Find where the given text appears and provide that cell's center as (X, Y) coordinate. 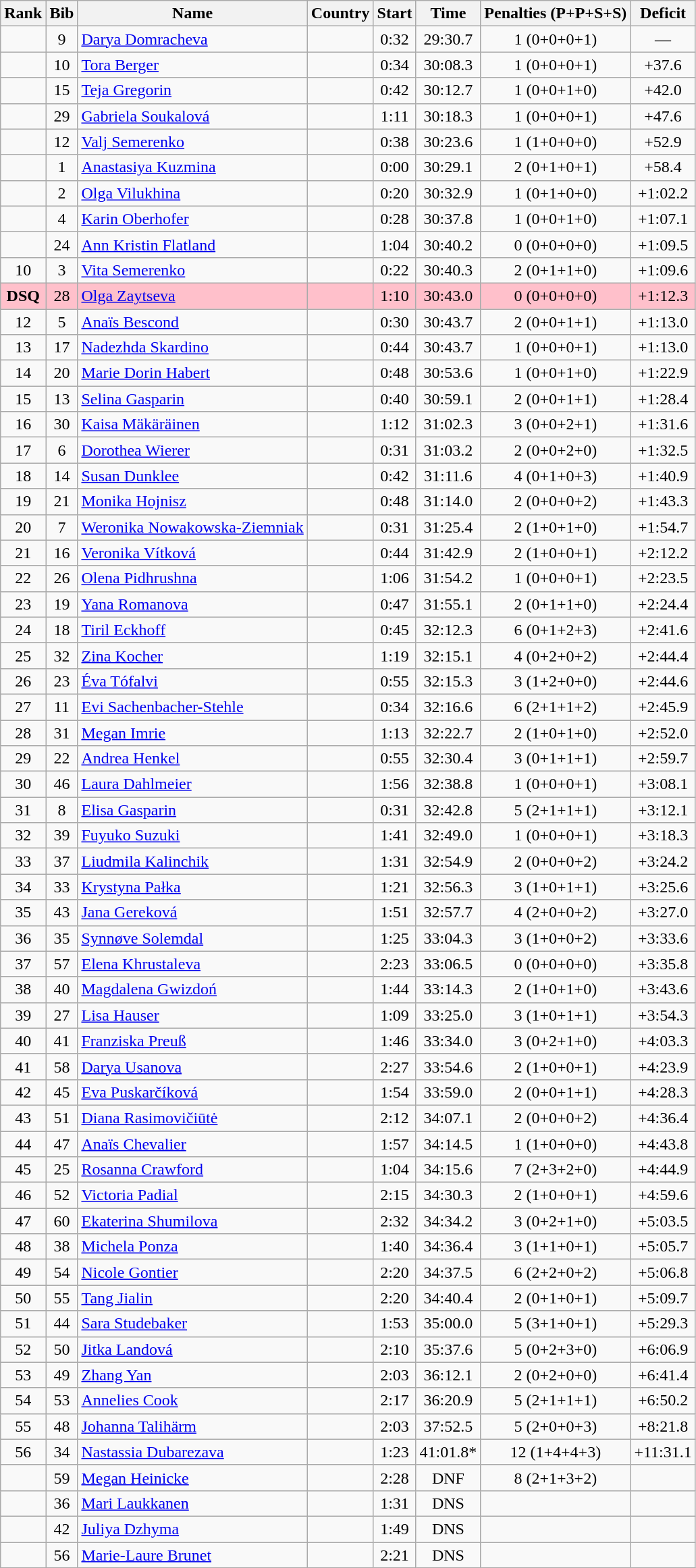
2:28 (394, 1478)
+6:41.4 (663, 1375)
+4:03.3 (663, 1041)
33:59.0 (448, 1092)
Krystyna Pałka (192, 887)
2:17 (394, 1401)
7 (2+3+2+0) (556, 1170)
+6:50.2 (663, 1401)
+2:44.6 (663, 681)
+1:02.2 (663, 193)
31:03.2 (448, 450)
Rank (23, 13)
Michela Ponza (192, 1247)
— (663, 39)
+5:03.5 (663, 1221)
3 (0+0+2+1) (556, 425)
Monika Hojnisz (192, 502)
Mari Laukkanen (192, 1503)
0:20 (394, 193)
+3:43.6 (663, 990)
0:38 (394, 142)
Yana Romanova (192, 604)
3 (1+1+0+1) (556, 1247)
32:30.4 (448, 759)
Anastasiya Kuzmina (192, 167)
1:53 (394, 1324)
8 (2+1+3+2) (556, 1478)
4 (0+1+0+3) (556, 476)
2 (0+2+0+0) (556, 1375)
+2:59.7 (663, 759)
+2:45.9 (663, 707)
+1:32.5 (663, 450)
+1:54.7 (663, 527)
11 (62, 707)
5 (0+2+3+0) (556, 1349)
+4:36.4 (663, 1118)
1:25 (394, 938)
0:30 (394, 322)
DSQ (23, 296)
Liudmila Kalinchik (192, 861)
4 (62, 219)
Name (192, 13)
+2:12.2 (663, 553)
5 (2+0+0+3) (556, 1426)
+3:12.1 (663, 810)
Start (394, 13)
2:27 (394, 1066)
34:37.5 (448, 1272)
30:40.2 (448, 244)
7 (62, 527)
+3:25.6 (663, 887)
+2:23.5 (663, 578)
+3:35.8 (663, 964)
+1:28.4 (663, 399)
Lisa Hauser (192, 1015)
+5:06.8 (663, 1272)
Annelies Cook (192, 1401)
32:49.0 (448, 836)
Nicole Gontier (192, 1272)
1:10 (394, 296)
+3:08.1 (663, 784)
6 (2+2+0+2) (556, 1272)
60 (62, 1221)
Ann Kristin Flatland (192, 244)
+4:23.9 (663, 1066)
36:12.1 (448, 1375)
+1:31.6 (663, 425)
2:10 (394, 1349)
5 (3+1+0+1) (556, 1324)
+6:06.9 (663, 1349)
Anaïs Bescond (192, 322)
+1:09.6 (663, 270)
Laura Dahlmeier (192, 784)
Olena Pidhrushna (192, 578)
33:14.3 (448, 990)
32:57.7 (448, 913)
32:56.3 (448, 887)
1:12 (394, 425)
Jana Gereková (192, 913)
30:53.6 (448, 373)
+2:41.6 (663, 630)
58 (62, 1066)
31:02.3 (448, 425)
36:20.9 (448, 1401)
2:32 (394, 1221)
Tora Berger (192, 65)
1:57 (394, 1144)
Marie-Laure Brunet (192, 1555)
31:54.2 (448, 578)
0:47 (394, 604)
+58.4 (663, 167)
0:00 (394, 167)
Gabriela Soukalová (192, 116)
+4:28.3 (663, 1092)
+1:43.3 (663, 502)
1 (0+1+0+0) (556, 193)
Elisa Gasparin (192, 810)
1:21 (394, 887)
Olga Vilukhina (192, 193)
DNF (448, 1478)
30:32.9 (448, 193)
2:23 (394, 964)
30:43.0 (448, 296)
Nastassia Dubarezava (192, 1452)
Susan Dunklee (192, 476)
3 (1+0+0+2) (556, 938)
6 (62, 450)
41:01.8* (448, 1452)
+5:29.3 (663, 1324)
Andrea Henkel (192, 759)
1:56 (394, 784)
32:16.6 (448, 707)
34:07.1 (448, 1118)
Deficit (663, 13)
+5:09.7 (663, 1298)
Zhang Yan (192, 1375)
6 (2+1+1+2) (556, 707)
33:04.3 (448, 938)
3 (0+1+1+1) (556, 759)
+11:31.1 (663, 1452)
32:54.9 (448, 861)
32:38.8 (448, 784)
Bib (62, 13)
57 (62, 964)
+42.0 (663, 90)
1:54 (394, 1092)
Darya Domracheva (192, 39)
1:44 (394, 990)
Olga Zaytseva (192, 296)
Marie Dorin Habert (192, 373)
+3:27.0 (663, 913)
5 (62, 322)
Darya Usanova (192, 1066)
33:25.0 (448, 1015)
Johanna Talihärm (192, 1426)
32:42.8 (448, 810)
0:40 (394, 399)
Anaïs Chevalier (192, 1144)
Zina Kocher (192, 655)
+47.6 (663, 116)
Karin Oberhofer (192, 219)
35:00.0 (448, 1324)
34:36.4 (448, 1247)
+3:24.2 (663, 861)
31:55.1 (448, 604)
Selina Gasparin (192, 399)
1:51 (394, 913)
2:21 (394, 1555)
Megan Heinicke (192, 1478)
0:32 (394, 39)
+1:12.3 (663, 296)
Jitka Landová (192, 1349)
12 (1+4+4+3) (556, 1452)
1:06 (394, 578)
Elena Khrustaleva (192, 964)
1:40 (394, 1247)
+52.9 (663, 142)
Nadezhda Skardino (192, 348)
0:45 (394, 630)
+3:54.3 (663, 1015)
Tiril Eckhoff (192, 630)
Veronika Vítková (192, 553)
32:12.3 (448, 630)
+4:43.8 (663, 1144)
Megan Imrie (192, 732)
0:28 (394, 219)
Éva Tófalvi (192, 681)
+8:21.8 (663, 1426)
+37.6 (663, 65)
Valj Semerenko (192, 142)
34:40.4 (448, 1298)
59 (62, 1478)
Magdalena Gwizdoń (192, 990)
1:46 (394, 1041)
+3:33.6 (663, 938)
+2:24.4 (663, 604)
33:34.0 (448, 1041)
30:29.1 (448, 167)
8 (62, 810)
Weronika Nowakowska-Ziemniak (192, 527)
9 (62, 39)
Penalties (P+P+S+S) (556, 13)
Country (340, 13)
2 (0+0+2+0) (556, 450)
30:08.3 (448, 65)
1:23 (394, 1452)
Diana Rasimovičiūtė (192, 1118)
Eva Puskarčíková (192, 1092)
30:37.8 (448, 219)
Synnøve Solemdal (192, 938)
Kaisa Mäkäräinen (192, 425)
32:15.3 (448, 681)
Ekaterina Shumilova (192, 1221)
1:19 (394, 655)
34:34.2 (448, 1221)
+1:40.9 (663, 476)
31:42.9 (448, 553)
Sara Studebaker (192, 1324)
1:11 (394, 116)
31:25.4 (448, 527)
0:22 (394, 270)
3 (1+2+0+0) (556, 681)
+3:18.3 (663, 836)
1:09 (394, 1015)
+1:09.5 (663, 244)
Rosanna Crawford (192, 1170)
+1:07.1 (663, 219)
32:22.7 (448, 732)
+5:05.7 (663, 1247)
34:14.5 (448, 1144)
+2:52.0 (663, 732)
1:49 (394, 1529)
+4:59.6 (663, 1195)
Vita Semerenko (192, 270)
30:40.3 (448, 270)
2 (62, 193)
2:12 (394, 1118)
31:14.0 (448, 502)
Fuyuko Suzuki (192, 836)
31:11.6 (448, 476)
Evi Sachenbacher-Stehle (192, 707)
+1:22.9 (663, 373)
34:30.3 (448, 1195)
Franziska Preuß (192, 1041)
+2:44.4 (663, 655)
Tang Jialin (192, 1298)
2:15 (394, 1195)
1:13 (394, 732)
4 (0+2+0+2) (556, 655)
4 (2+0+0+2) (556, 913)
Teja Gregorin (192, 90)
33:06.5 (448, 964)
1:41 (394, 836)
32:15.1 (448, 655)
Time (448, 13)
30:23.6 (448, 142)
3 (62, 270)
35:37.6 (448, 1349)
34:15.6 (448, 1170)
Victoria Padial (192, 1195)
Dorothea Wierer (192, 450)
29:30.7 (448, 39)
33:54.6 (448, 1066)
6 (0+1+2+3) (556, 630)
30:59.1 (448, 399)
37:52.5 (448, 1426)
30:18.3 (448, 116)
30:12.7 (448, 90)
+4:44.9 (663, 1170)
1 (62, 167)
Juliya Dzhyma (192, 1529)
